Detect which cell encompasses the target text, then output its (x, y) center coordinate. 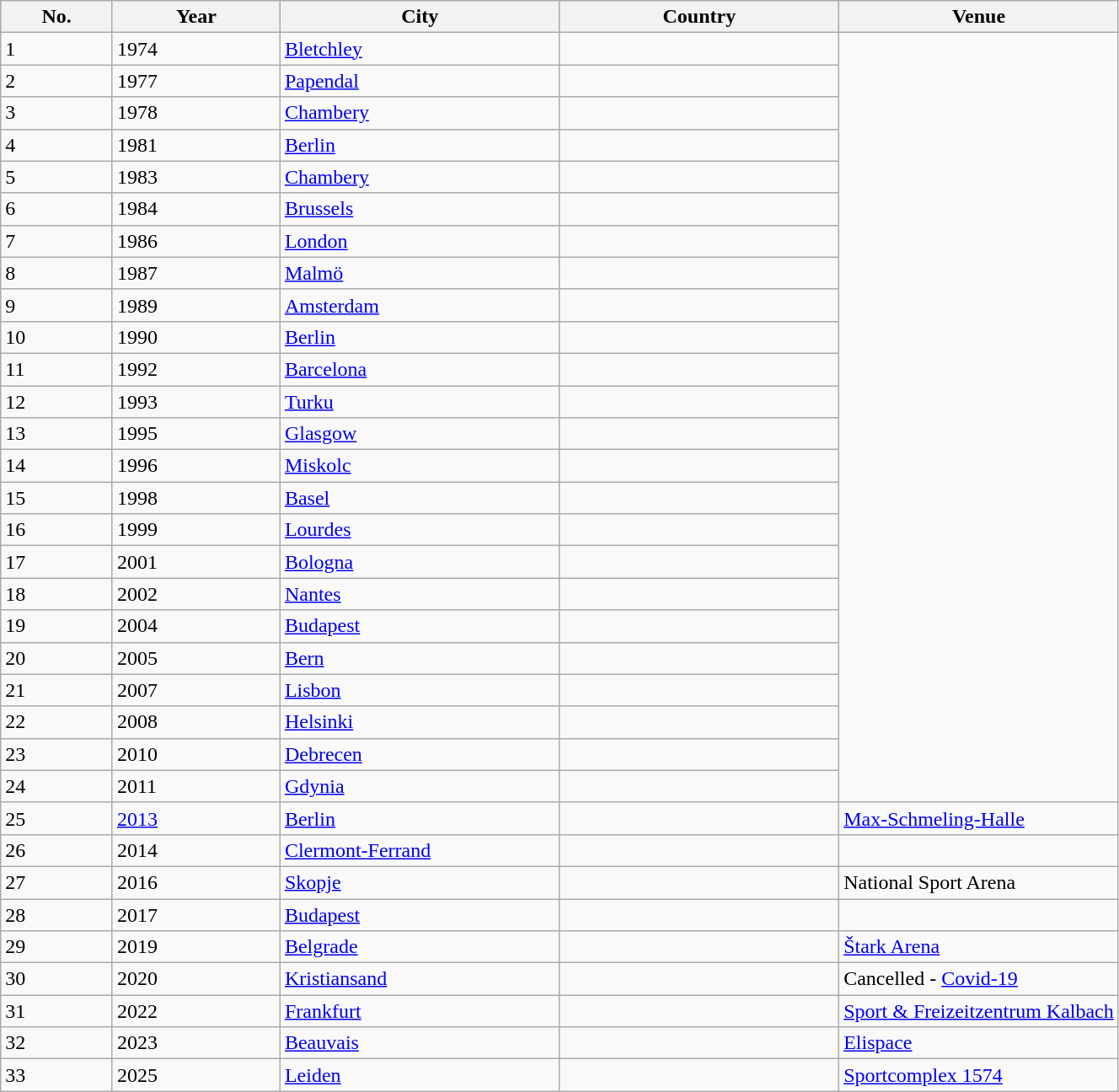
2011 (195, 786)
1978 (195, 113)
1996 (195, 466)
2013 (195, 818)
Country (699, 17)
17 (57, 562)
Frankfurt (420, 1011)
31 (57, 1011)
Glasgow (420, 434)
1989 (195, 305)
7 (57, 241)
1986 (195, 241)
2002 (195, 594)
6 (57, 209)
Max-Schmeling-Halle (979, 818)
1990 (195, 337)
Kristiansand (420, 979)
1987 (195, 273)
Leiden (420, 1075)
27 (57, 882)
Cancelled - Covid-19 (979, 979)
Sport & Freizeitzentrum Kalbach (979, 1011)
2007 (195, 690)
2014 (195, 850)
23 (57, 754)
1 (57, 49)
Bern (420, 658)
11 (57, 369)
2025 (195, 1075)
Bologna (420, 562)
18 (57, 594)
1981 (195, 145)
Bletchley (420, 49)
1983 (195, 177)
20 (57, 658)
Štark Arena (979, 947)
32 (57, 1043)
Venue (979, 17)
1977 (195, 81)
1993 (195, 402)
Elispace (979, 1043)
3 (57, 113)
2005 (195, 658)
Lisbon (420, 690)
Sportcomplex 1574 (979, 1075)
12 (57, 402)
Year (195, 17)
1992 (195, 369)
29 (57, 947)
1998 (195, 498)
14 (57, 466)
Belgrade (420, 947)
1984 (195, 209)
National Sport Arena (979, 882)
Turku (420, 402)
2022 (195, 1011)
Amsterdam (420, 305)
26 (57, 850)
2017 (195, 914)
Malmö (420, 273)
2010 (195, 754)
33 (57, 1075)
Gdynia (420, 786)
25 (57, 818)
London (420, 241)
28 (57, 914)
13 (57, 434)
2001 (195, 562)
2 (57, 81)
5 (57, 177)
1999 (195, 530)
2019 (195, 947)
Debrecen (420, 754)
2008 (195, 722)
Papendal (420, 81)
1974 (195, 49)
Helsinki (420, 722)
10 (57, 337)
19 (57, 626)
2004 (195, 626)
Miskolc (420, 466)
1995 (195, 434)
8 (57, 273)
2023 (195, 1043)
24 (57, 786)
Lourdes (420, 530)
Beauvais (420, 1043)
22 (57, 722)
2020 (195, 979)
21 (57, 690)
15 (57, 498)
Brussels (420, 209)
30 (57, 979)
4 (57, 145)
2016 (195, 882)
No. (57, 17)
Barcelona (420, 369)
Basel (420, 498)
9 (57, 305)
City (420, 17)
Nantes (420, 594)
Clermont-Ferrand (420, 850)
Skopje (420, 882)
16 (57, 530)
